Determine the [x, y] coordinate at the center of the cell enclosing the given text.  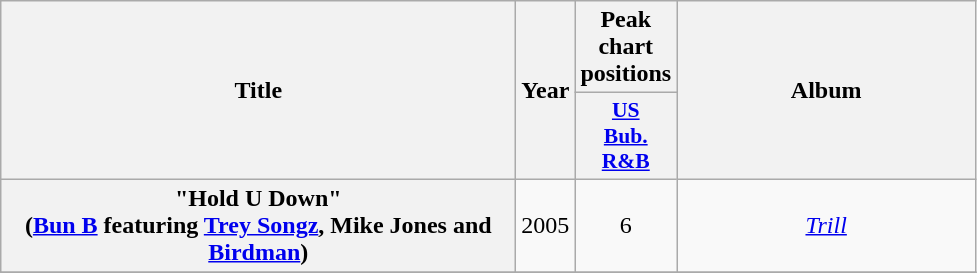
Peak chart positions [626, 47]
Year [546, 90]
Album [826, 90]
Trill [826, 225]
2005 [546, 225]
Title [258, 90]
USBub.R&B [626, 136]
6 [626, 225]
"Hold U Down"(Bun B featuring Trey Songz, Mike Jones and Birdman) [258, 225]
